Capture the cell that displays the provided text and extract its [x, y] central coordinate. 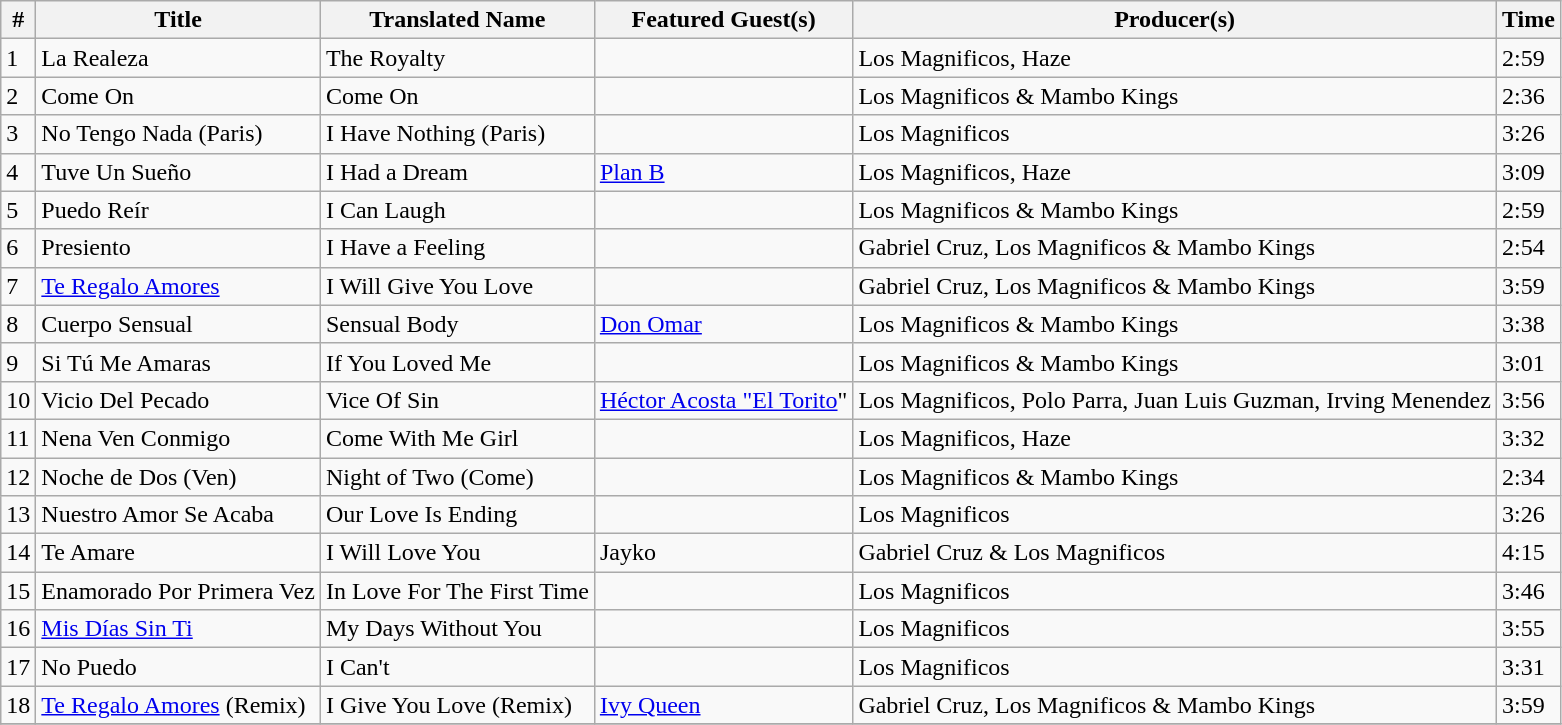
Come With Me Girl [457, 438]
16 [18, 629]
3:56 [1528, 400]
9 [18, 362]
I Have a Feeling [457, 248]
Translated Name [457, 20]
Te Amare [178, 553]
14 [18, 553]
I Had a Dream [457, 172]
The Royalty [457, 58]
Héctor Acosta "El Torito" [723, 400]
2 [18, 96]
6 [18, 248]
Nuestro Amor Se Acaba [178, 515]
No Tengo Nada (Paris) [178, 134]
3:09 [1528, 172]
3:38 [1528, 324]
Night of Two (Come) [457, 477]
I Have Nothing (Paris) [457, 134]
1 [18, 58]
Our Love Is Ending [457, 515]
Sensual Body [457, 324]
In Love For The First Time [457, 591]
If You Loved Me [457, 362]
Don Omar [723, 324]
La Realeza [178, 58]
I Give You Love (Remix) [457, 705]
Noche de Dos (Ven) [178, 477]
5 [18, 210]
2:36 [1528, 96]
Time [1528, 20]
11 [18, 438]
Si Tú Me Amaras [178, 362]
8 [18, 324]
4 [18, 172]
Puedo Reír [178, 210]
Jayko [723, 553]
3:55 [1528, 629]
Enamorado Por Primera Vez [178, 591]
I Will Love You [457, 553]
18 [18, 705]
No Puedo [178, 667]
7 [18, 286]
3:46 [1528, 591]
I Can't [457, 667]
2:54 [1528, 248]
Ivy Queen [723, 705]
3:31 [1528, 667]
Tuve Un Sueño [178, 172]
10 [18, 400]
Plan B [723, 172]
3:32 [1528, 438]
2:34 [1528, 477]
Vice Of Sin [457, 400]
Los Magnificos, Polo Parra, Juan Luis Guzman, Irving Menendez [1175, 400]
Title [178, 20]
Te Regalo Amores (Remix) [178, 705]
Mis Días Sin Ti [178, 629]
3:01 [1528, 362]
Nena Ven Conmigo [178, 438]
Cuerpo Sensual [178, 324]
Presiento [178, 248]
13 [18, 515]
I Can Laugh [457, 210]
12 [18, 477]
Vicio Del Pecado [178, 400]
4:15 [1528, 553]
Featured Guest(s) [723, 20]
Te Regalo Amores [178, 286]
15 [18, 591]
Producer(s) [1175, 20]
17 [18, 667]
I Will Give You Love [457, 286]
3 [18, 134]
# [18, 20]
My Days Without You [457, 629]
Gabriel Cruz & Los Magnificos [1175, 553]
